Identify which cell holds the provided text, then report its [x, y] central coordinate. 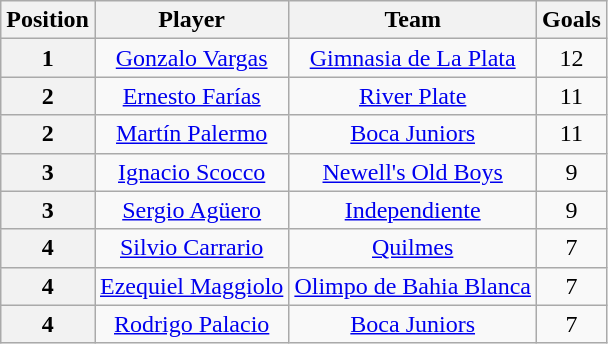
Gimnasia de La Plata [413, 58]
Gonzalo Vargas [191, 58]
Position [48, 20]
12 [572, 58]
Team [413, 20]
Ezequiel Maggiolo [191, 286]
Ignacio Scocco [191, 172]
Quilmes [413, 248]
Olimpo de Bahia Blanca [413, 286]
Ernesto Farías [191, 96]
1 [48, 58]
Goals [572, 20]
River Plate [413, 96]
Sergio Agüero [191, 210]
Newell's Old Boys [413, 172]
Independiente [413, 210]
Martín Palermo [191, 134]
Rodrigo Palacio [191, 324]
Player [191, 20]
Silvio Carrario [191, 248]
